Output the [X, Y] coordinate of the center of the cell containing the given text.  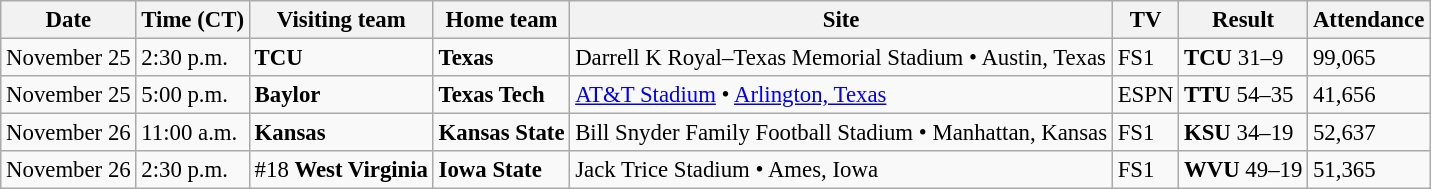
Site [842, 20]
ESPN [1145, 95]
Darrell K Royal–Texas Memorial Stadium • Austin, Texas [842, 58]
Kansas [341, 133]
#18 West Virginia [341, 170]
TTU 54–35 [1244, 95]
Result [1244, 20]
51,365 [1369, 170]
Time (CT) [192, 20]
TV [1145, 20]
41,656 [1369, 95]
AT&T Stadium • Arlington, Texas [842, 95]
Date [68, 20]
KSU 34–19 [1244, 133]
Jack Trice Stadium • Ames, Iowa [842, 170]
11:00 a.m. [192, 133]
Iowa State [502, 170]
Texas Tech [502, 95]
Kansas State [502, 133]
Bill Snyder Family Football Stadium • Manhattan, Kansas [842, 133]
5:00 p.m. [192, 95]
TCU 31–9 [1244, 58]
Baylor [341, 95]
Attendance [1369, 20]
Texas [502, 58]
Home team [502, 20]
TCU [341, 58]
Visiting team [341, 20]
WVU 49–19 [1244, 170]
99,065 [1369, 58]
52,637 [1369, 133]
